From the cell containing the given text, extract its center point as [x, y] coordinate. 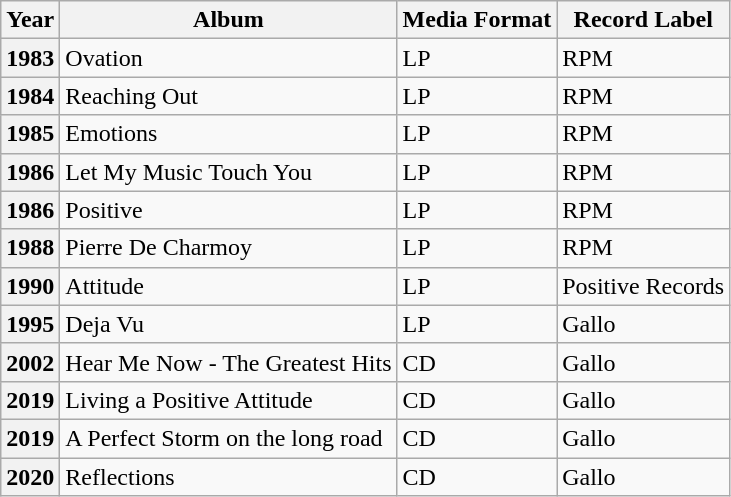
A Perfect Storm on the long road [228, 438]
1983 [30, 58]
Media Format [477, 20]
2020 [30, 477]
Record Label [644, 20]
1988 [30, 248]
Ovation [228, 58]
Positive [228, 210]
1984 [30, 96]
2002 [30, 362]
Attitude [228, 286]
Emotions [228, 134]
Positive Records [644, 286]
Hear Me Now - The Greatest Hits [228, 362]
Deja Vu [228, 324]
Pierre De Charmoy [228, 248]
Album [228, 20]
Year [30, 20]
1995 [30, 324]
Reflections [228, 477]
1990 [30, 286]
1985 [30, 134]
Reaching Out [228, 96]
Living a Positive Attitude [228, 400]
Let My Music Touch You [228, 172]
